Search for the cell housing the specified text and yield its [x, y] center coordinate. 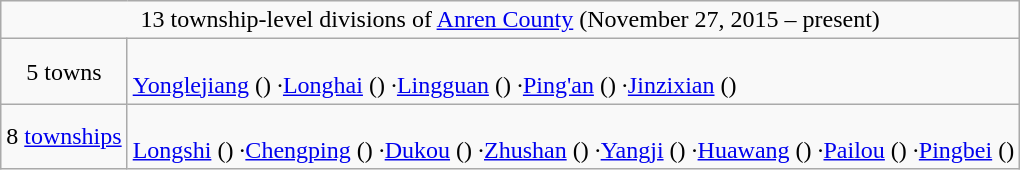
5 towns [64, 72]
13 township-level divisions of Anren County (November 27, 2015 – present) [510, 20]
Yonglejiang () ·Longhai () ·Lingguan () ·Ping'an () ·Jinzixian () [574, 72]
Longshi () ·Chengping () ·Dukou () ·Zhushan () ·Yangji () ·Huawang () ·Pailou () ·Pingbei () [574, 136]
8 townships [64, 136]
